For the text-containing cell, return its midpoint in (X, Y) coordinate format. 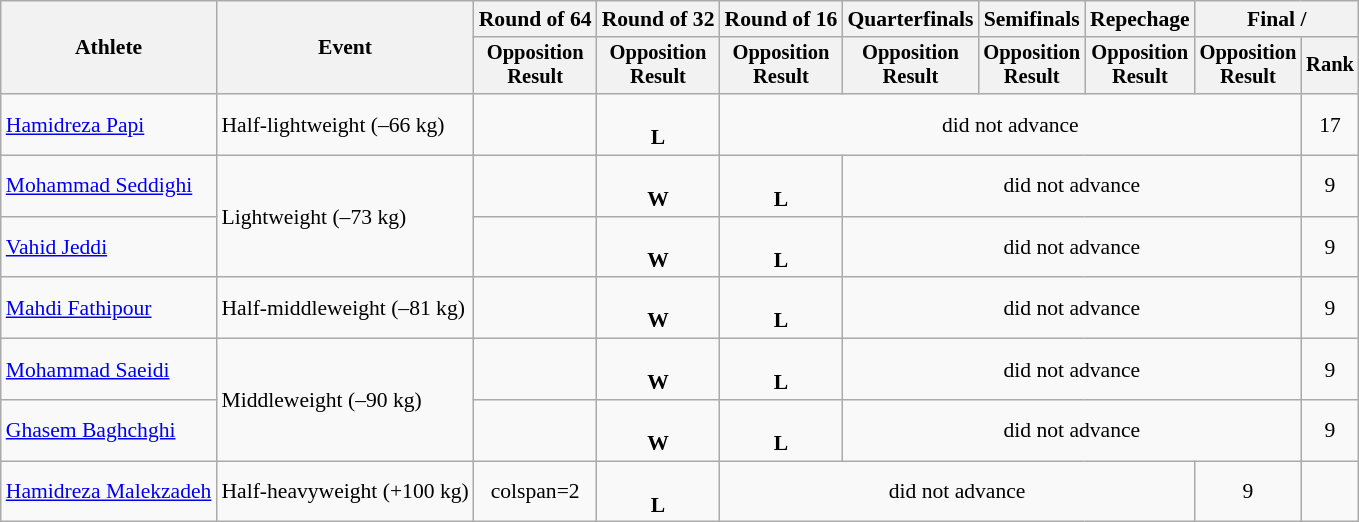
Mohammad Saeidi (109, 370)
17 (1330, 124)
Final / (1277, 19)
Round of 16 (780, 19)
Event (344, 48)
Half-lightweight (–66 kg) (344, 124)
Middleweight (–90 kg) (344, 400)
Mohammad Seddighi (109, 186)
Mahdi Fathipour (109, 308)
Lightweight (–73 kg) (344, 217)
Half-middleweight (–81 kg) (344, 308)
colspan=2 (536, 492)
Quarterfinals (910, 19)
Half-heavyweight (+100 kg) (344, 492)
Round of 64 (536, 19)
Vahid Jeddi (109, 248)
Hamidreza Malekzadeh (109, 492)
Repechage (1140, 19)
Hamidreza Papi (109, 124)
Round of 32 (658, 19)
Ghasem Baghchghi (109, 430)
Athlete (109, 48)
Rank (1330, 66)
Semifinals (1032, 19)
